Find where the given text appears and provide that cell's center as (x, y) coordinate. 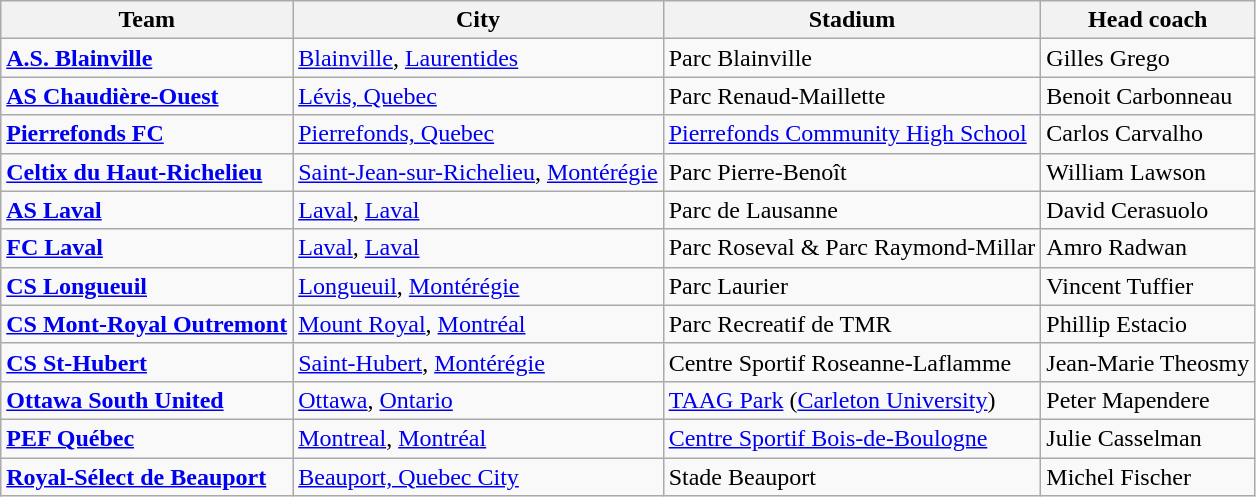
Head coach (1148, 20)
TAAG Park (Carleton University) (852, 400)
Stade Beauport (852, 477)
AS Chaudière-Ouest (147, 96)
Parc de Lausanne (852, 210)
CS St-Hubert (147, 362)
CS Longueuil (147, 286)
Ottawa South United (147, 400)
Blainville, Laurentides (478, 58)
Team (147, 20)
Pierrefonds Community High School (852, 134)
City (478, 20)
Lévis, Quebec (478, 96)
Carlos Carvalho (1148, 134)
Royal-Sélect de Beauport (147, 477)
Gilles Grego (1148, 58)
Parc Blainville (852, 58)
Parc Roseval & Parc Raymond-Millar (852, 248)
Vincent Tuffier (1148, 286)
Saint-Jean-sur-Richelieu, Montérégie (478, 172)
FC Laval (147, 248)
Amro Radwan (1148, 248)
David Cerasuolo (1148, 210)
Parc Recreatif de TMR (852, 324)
Peter Mapendere (1148, 400)
Mount Royal, Montréal (478, 324)
A.S. Blainville (147, 58)
Parc Laurier (852, 286)
Jean-Marie Theosmy (1148, 362)
Michel Fischer (1148, 477)
Ottawa, Ontario (478, 400)
Phillip Estacio (1148, 324)
William Lawson (1148, 172)
Pierrefonds FC (147, 134)
Parc Pierre-Benoît (852, 172)
AS Laval (147, 210)
Pierrefonds, Quebec (478, 134)
Stadium (852, 20)
Longueuil, Montérégie (478, 286)
Benoit Carbonneau (1148, 96)
Saint-Hubert, Montérégie (478, 362)
Beauport, Quebec City (478, 477)
Montreal, Montréal (478, 438)
PEF Québec (147, 438)
Centre Sportif Roseanne-Laflamme (852, 362)
Parc Renaud-Maillette (852, 96)
Celtix du Haut-Richelieu (147, 172)
CS Mont-Royal Outremont (147, 324)
Julie Casselman (1148, 438)
Centre Sportif Bois-de-Boulogne (852, 438)
